For the text-containing cell, return its midpoint in (X, Y) coordinate format. 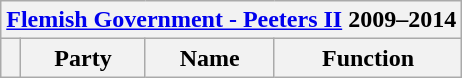
Function (368, 58)
Flemish Government - Peeters II 2009–2014 (232, 20)
Name (210, 58)
Party (83, 58)
